Return (x, y) of the center of cell containing provided text 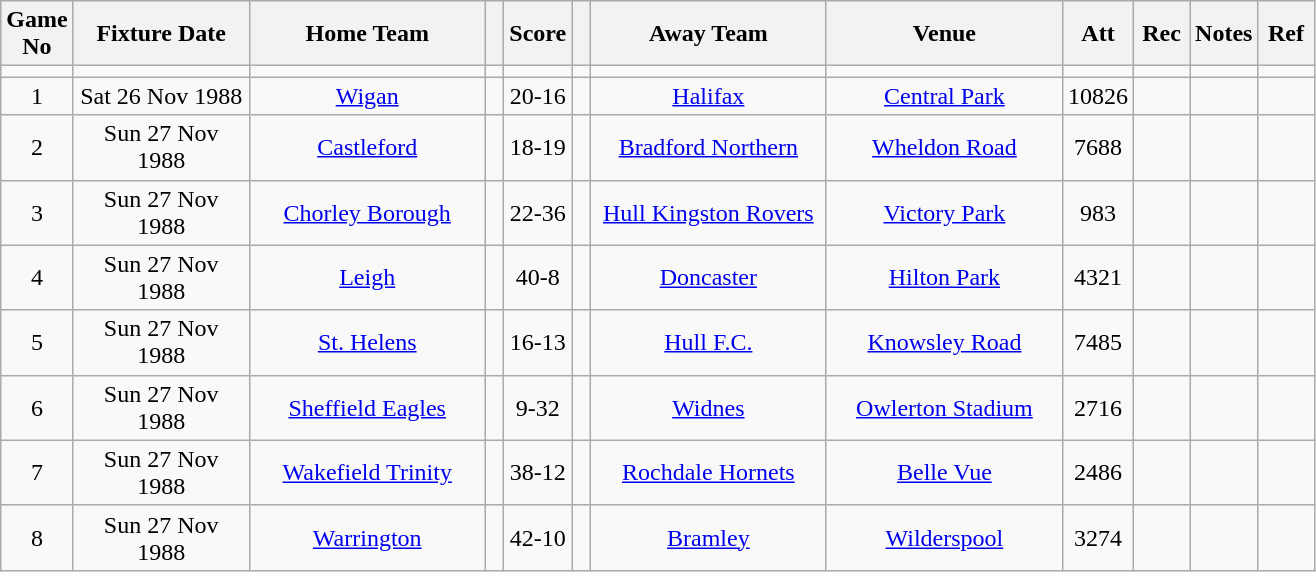
3 (37, 212)
7 (37, 472)
Wakefield Trinity (367, 472)
Knowsley Road (944, 342)
2716 (1098, 408)
40-8 (538, 278)
18-19 (538, 148)
Belle Vue (944, 472)
2 (37, 148)
Chorley Borough (367, 212)
22-36 (538, 212)
8 (37, 538)
Castleford (367, 148)
3274 (1098, 538)
Hilton Park (944, 278)
Wheldon Road (944, 148)
4321 (1098, 278)
Bradford Northern (708, 148)
2486 (1098, 472)
42-10 (538, 538)
Doncaster (708, 278)
20-16 (538, 96)
6 (37, 408)
Venue (944, 34)
Leigh (367, 278)
Wigan (367, 96)
983 (1098, 212)
Att (1098, 34)
Owlerton Stadium (944, 408)
Rec (1162, 34)
9-32 (538, 408)
Fixture Date (161, 34)
Home Team (367, 34)
Wilderspool (944, 538)
Sat 26 Nov 1988 (161, 96)
Hull Kingston Rovers (708, 212)
Widnes (708, 408)
1 (37, 96)
4 (37, 278)
Sheffield Eagles (367, 408)
Hull F.C. (708, 342)
10826 (1098, 96)
St. Helens (367, 342)
7485 (1098, 342)
Away Team (708, 34)
5 (37, 342)
Rochdale Hornets (708, 472)
Bramley (708, 538)
Warrington (367, 538)
Halifax (708, 96)
Game No (37, 34)
7688 (1098, 148)
38-12 (538, 472)
Notes (1224, 34)
Central Park (944, 96)
Score (538, 34)
Ref (1286, 34)
16-13 (538, 342)
Victory Park (944, 212)
